Detect which cell encompasses the target text, then output its (X, Y) center coordinate. 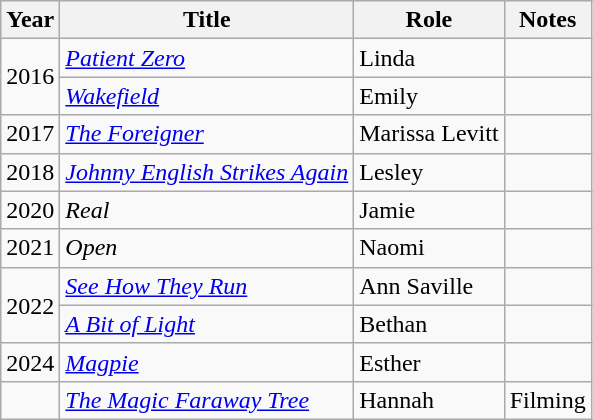
Esther (429, 362)
2024 (30, 362)
Naomi (429, 248)
Marissa Levitt (429, 134)
The Magic Faraway Tree (207, 400)
Open (207, 248)
2021 (30, 248)
Patient Zero (207, 58)
2022 (30, 305)
2017 (30, 134)
The Foreigner (207, 134)
Jamie (429, 210)
Linda (429, 58)
Year (30, 20)
Notes (548, 20)
See How They Run (207, 286)
Wakefield (207, 96)
Title (207, 20)
2016 (30, 77)
2018 (30, 172)
Role (429, 20)
2020 (30, 210)
Emily (429, 96)
Real (207, 210)
Hannah (429, 400)
Johnny English Strikes Again (207, 172)
Ann Saville (429, 286)
Lesley (429, 172)
Bethan (429, 324)
A Bit of Light (207, 324)
Filming (548, 400)
Magpie (207, 362)
